Provide the [x, y] coordinate of the cell's center where the given text is located.  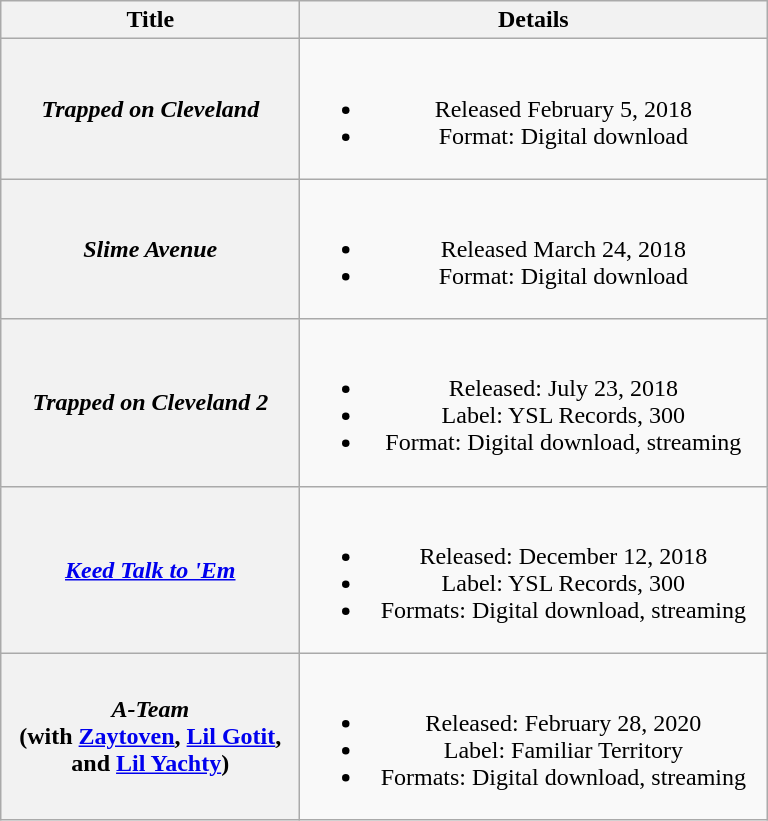
Slime Avenue [150, 249]
Released: February 28, 2020Label: Familiar TerritoryFormats: Digital download, streaming [534, 736]
Trapped on Cleveland [150, 109]
Released March 24, 2018Format: Digital download [534, 249]
Released February 5, 2018Format: Digital download [534, 109]
A-Team(with Zaytoven, Lil Gotit, and Lil Yachty) [150, 736]
Title [150, 20]
Released: July 23, 2018Label: YSL Records, 300Format: Digital download, streaming [534, 402]
Keed Talk to 'Em [150, 570]
Trapped on Cleveland 2 [150, 402]
Released: December 12, 2018Label: YSL Records, 300Formats: Digital download, streaming [534, 570]
Details [534, 20]
